Capture the cell that displays the provided text and extract its (X, Y) central coordinate. 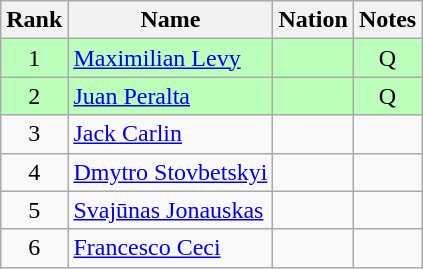
1 (34, 58)
Nation (313, 20)
Francesco Ceci (170, 248)
Maximilian Levy (170, 58)
3 (34, 134)
Name (170, 20)
Svajūnas Jonauskas (170, 210)
4 (34, 172)
Rank (34, 20)
Notes (387, 20)
5 (34, 210)
Juan Peralta (170, 96)
6 (34, 248)
Dmytro Stovbetskyi (170, 172)
Jack Carlin (170, 134)
2 (34, 96)
